Locate the cell with the specified text and output its [X, Y] center coordinate. 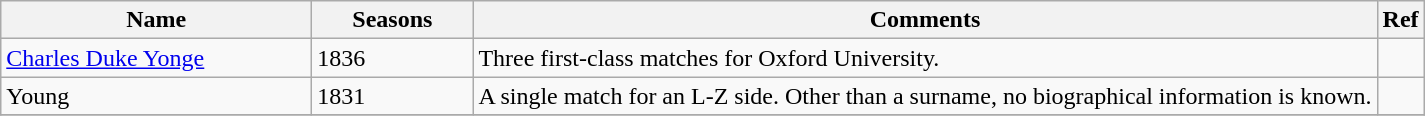
Ref [1400, 20]
1836 [392, 58]
Seasons [392, 20]
Charles Duke Yonge [156, 58]
Young [156, 96]
A single match for an L-Z side. Other than a surname, no biographical information is known. [925, 96]
Three first-class matches for Oxford University. [925, 58]
Name [156, 20]
Comments [925, 20]
1831 [392, 96]
